Return the (x, y) coordinate for the center point of the cell that contains the specified text.  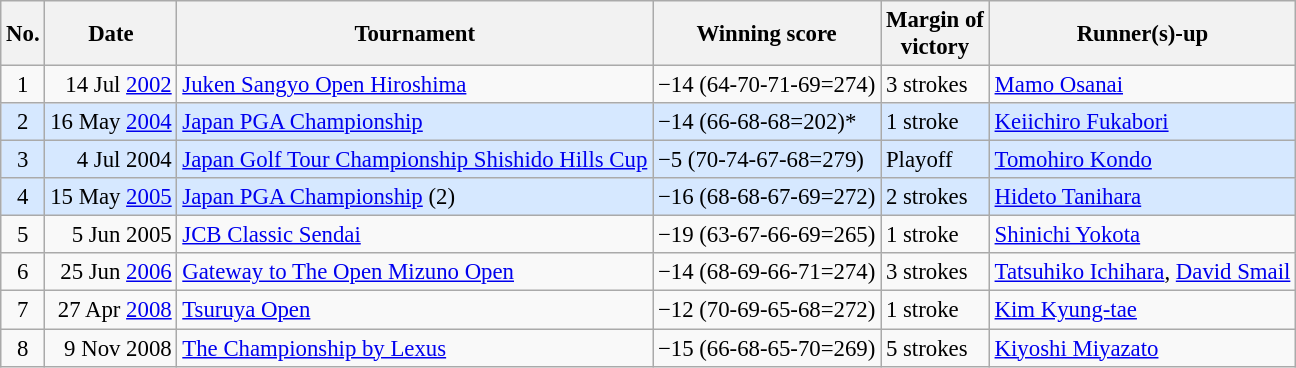
15 May 2005 (111, 197)
Kim Kyung-tae (1142, 310)
−19 (63-67-66-69=265) (767, 235)
Playoff (936, 160)
2 (23, 122)
Kiyoshi Miyazato (1142, 348)
Tournament (415, 34)
−14 (68-69-66-71=274) (767, 273)
Margin ofvictory (936, 34)
−14 (64-70-71-69=274) (767, 85)
The Championship by Lexus (415, 348)
Runner(s)-up (1142, 34)
Winning score (767, 34)
3 (23, 160)
Mamo Osanai (1142, 85)
Hideto Tanihara (1142, 197)
6 (23, 273)
5 (23, 235)
Shinichi Yokota (1142, 235)
−14 (66-68-68=202)* (767, 122)
8 (23, 348)
Tatsuhiko Ichihara, David Smail (1142, 273)
27 Apr 2008 (111, 310)
9 Nov 2008 (111, 348)
−15 (66-68-65-70=269) (767, 348)
14 Jul 2002 (111, 85)
JCB Classic Sendai (415, 235)
7 (23, 310)
No. (23, 34)
1 (23, 85)
Date (111, 34)
Japan PGA Championship (415, 122)
Japan PGA Championship (2) (415, 197)
Keiichiro Fukabori (1142, 122)
−16 (68-68-67-69=272) (767, 197)
Tsuruya Open (415, 310)
−5 (70-74-67-68=279) (767, 160)
−12 (70-69-65-68=272) (767, 310)
5 Jun 2005 (111, 235)
Japan Golf Tour Championship Shishido Hills Cup (415, 160)
Gateway to The Open Mizuno Open (415, 273)
Tomohiro Kondo (1142, 160)
Juken Sangyo Open Hiroshima (415, 85)
16 May 2004 (111, 122)
4 Jul 2004 (111, 160)
25 Jun 2006 (111, 273)
4 (23, 197)
2 strokes (936, 197)
5 strokes (936, 348)
